From the cell containing the given text, extract its center point as [X, Y] coordinate. 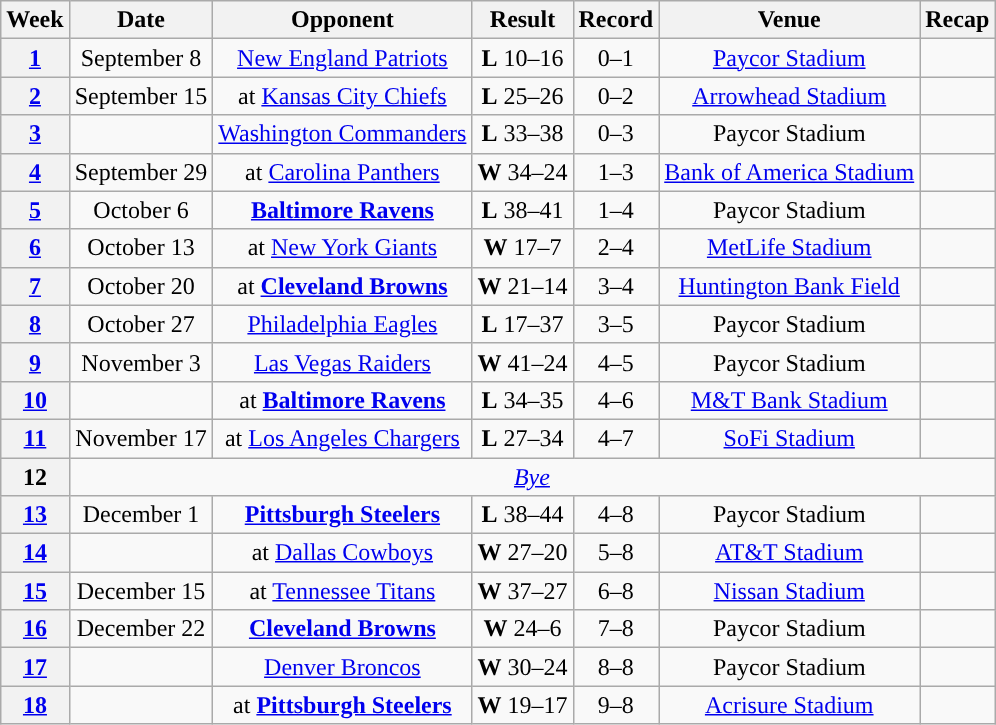
Philadelphia Eagles [342, 324]
4 [35, 172]
1–4 [616, 210]
7 [35, 286]
Cleveland Browns [342, 629]
AT&T Stadium [790, 553]
W 27–20 [522, 553]
Huntington Bank Field [790, 286]
Washington Commanders [342, 134]
Bank of America Stadium [790, 172]
0–3 [616, 134]
Venue [790, 20]
at Carolina Panthers [342, 172]
Acrisure Stadium [790, 705]
MetLife Stadium [790, 248]
November 17 [141, 438]
W 24–6 [522, 629]
W 34–24 [522, 172]
9 [35, 362]
16 [35, 629]
11 [35, 438]
13 [35, 515]
5 [35, 210]
10 [35, 400]
W 41–24 [522, 362]
Date [141, 20]
L 27–34 [522, 438]
2–4 [616, 248]
L 38–44 [522, 515]
6–8 [616, 591]
October 13 [141, 248]
3–5 [616, 324]
November 3 [141, 362]
4–5 [616, 362]
8 [35, 324]
0–2 [616, 96]
Nissan Stadium [790, 591]
Result [522, 20]
W 37–27 [522, 591]
at Dallas Cowboys [342, 553]
M&T Bank Stadium [790, 400]
18 [35, 705]
4–7 [616, 438]
New England Patriots [342, 58]
December 15 [141, 591]
L 34–35 [522, 400]
Denver Broncos [342, 667]
12 [35, 477]
6 [35, 248]
5–8 [616, 553]
0–1 [616, 58]
December 1 [141, 515]
Baltimore Ravens [342, 210]
1–3 [616, 172]
2 [35, 96]
4–8 [616, 515]
Week [35, 20]
15 [35, 591]
4–6 [616, 400]
8–8 [616, 667]
3 [35, 134]
17 [35, 667]
W 17–7 [522, 248]
at Los Angeles Chargers [342, 438]
Bye [532, 477]
W 30–24 [522, 667]
September 15 [141, 96]
September 29 [141, 172]
Arrowhead Stadium [790, 96]
October 6 [141, 210]
SoFi Stadium [790, 438]
at Cleveland Browns [342, 286]
7–8 [616, 629]
at Baltimore Ravens [342, 400]
Recap [958, 20]
L 25–26 [522, 96]
Las Vegas Raiders [342, 362]
1 [35, 58]
3–4 [616, 286]
Record [616, 20]
9–8 [616, 705]
Opponent [342, 20]
October 20 [141, 286]
L 38–41 [522, 210]
September 8 [141, 58]
Pittsburgh Steelers [342, 515]
L 17–37 [522, 324]
14 [35, 553]
December 22 [141, 629]
October 27 [141, 324]
W 21–14 [522, 286]
L 10–16 [522, 58]
W 19–17 [522, 705]
at New York Giants [342, 248]
at Tennessee Titans [342, 591]
L 33–38 [522, 134]
at Kansas City Chiefs [342, 96]
at Pittsburgh Steelers [342, 705]
